Search for the cell housing the specified text and yield its (x, y) center coordinate. 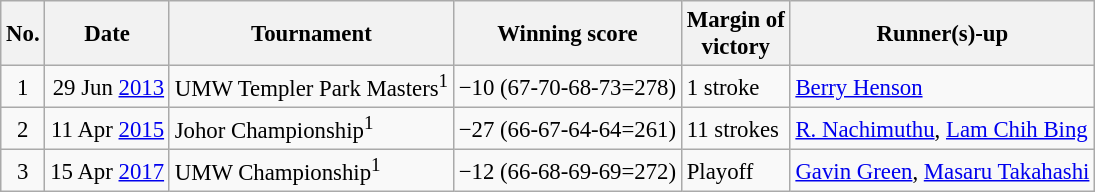
15 Apr 2017 (107, 171)
−10 (67-70-68-73=278) (567, 87)
R. Nachimuthu, Lam Chih Bing (942, 129)
Berry Henson (942, 87)
1 stroke (736, 87)
UMW Templer Park Masters1 (311, 87)
1 (23, 87)
Date (107, 34)
Johor Championship1 (311, 129)
No. (23, 34)
Gavin Green, Masaru Takahashi (942, 171)
−12 (66-68-69-69=272) (567, 171)
11 strokes (736, 129)
Winning score (567, 34)
3 (23, 171)
Runner(s)-up (942, 34)
29 Jun 2013 (107, 87)
Playoff (736, 171)
Tournament (311, 34)
2 (23, 129)
11 Apr 2015 (107, 129)
Margin ofvictory (736, 34)
−27 (66-67-64-64=261) (567, 129)
UMW Championship1 (311, 171)
